Search for the cell housing the specified text and yield its (X, Y) center coordinate. 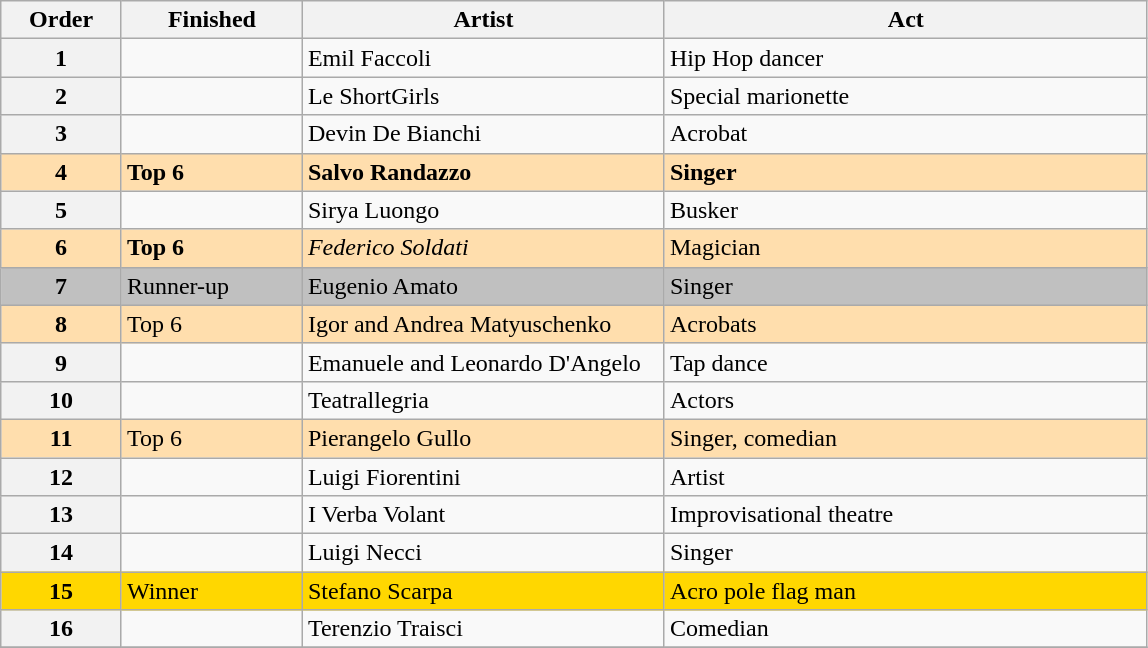
Salvo Randazzo (483, 172)
Finished (212, 20)
9 (62, 362)
5 (62, 210)
Acrobat (906, 134)
Busker (906, 210)
16 (62, 629)
4 (62, 172)
Emil Faccoli (483, 58)
Devin De Bianchi (483, 134)
Igor and Andrea Matyuschenko (483, 324)
3 (62, 134)
11 (62, 438)
Magician (906, 248)
Winner (212, 591)
13 (62, 515)
14 (62, 553)
15 (62, 591)
8 (62, 324)
Eugenio Amato (483, 286)
Special marionette (906, 96)
2 (62, 96)
Stefano Scarpa (483, 591)
I Verba Volant (483, 515)
Luigi Necci (483, 553)
6 (62, 248)
10 (62, 400)
Terenzio Traisci (483, 629)
1 (62, 58)
Improvisational theatre (906, 515)
Comedian (906, 629)
12 (62, 477)
7 (62, 286)
Sirya Luongo (483, 210)
Federico Soldati (483, 248)
Singer, comedian (906, 438)
Pierangelo Gullo (483, 438)
Luigi Fiorentini (483, 477)
Emanuele and Leonardo D'Angelo (483, 362)
Acro pole flag man (906, 591)
Teatrallegria (483, 400)
Actors (906, 400)
Hip Hop dancer (906, 58)
Act (906, 20)
Le ShortGirls (483, 96)
Acrobats (906, 324)
Tap dance (906, 362)
Runner-up (212, 286)
Order (62, 20)
